Pinpoint the cell where the given text exists, returning its [x, y] midpoint coordinate. 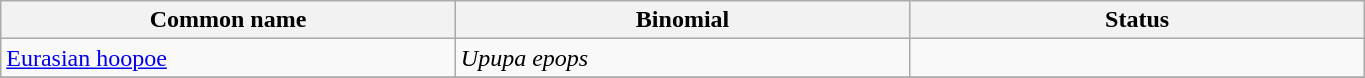
Common name [228, 20]
Eurasian hoopoe [228, 58]
Upupa epops [682, 58]
Status [1138, 20]
Binomial [682, 20]
